Scan for the cell matching the given text and deliver its (X, Y) coordinate at center. 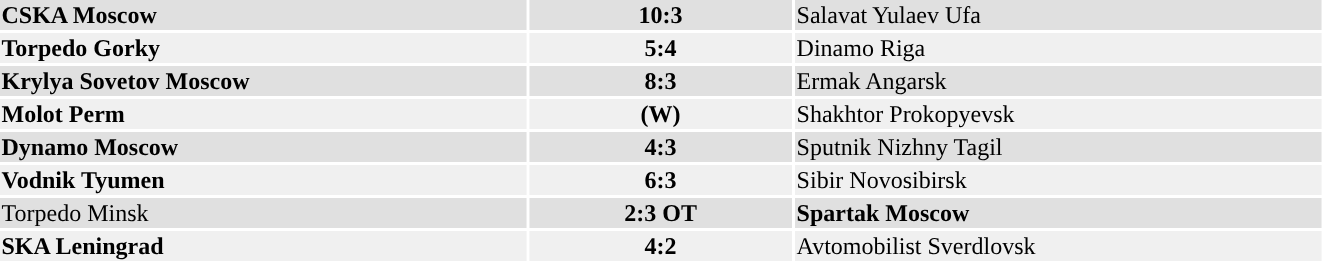
Dinamo Riga (1058, 48)
Avtomobilist Sverdlovsk (1058, 246)
Ermak Angarsk (1058, 81)
2:3 OT (660, 213)
Vodnik Tyumen (263, 180)
5:4 (660, 48)
Sibir Novosibirsk (1058, 180)
8:3 (660, 81)
Torpedo Minsk (263, 213)
Sputnik Nizhny Tagil (1058, 147)
Salavat Yulaev Ufa (1058, 15)
Shakhtor Prokopyevsk (1058, 114)
4:3 (660, 147)
Spartak Moscow (1058, 213)
Dynamo Moscow (263, 147)
Krylya Sovetov Moscow (263, 81)
(W) (660, 114)
6:3 (660, 180)
Torpedo Gorky (263, 48)
CSKA Moscow (263, 15)
Molot Perm (263, 114)
10:3 (660, 15)
SKA Leningrad (263, 246)
4:2 (660, 246)
